Search for the cell housing the specified text and yield its [x, y] center coordinate. 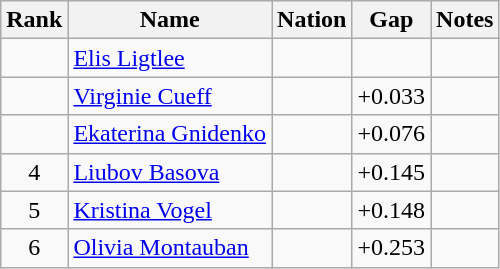
Elis Ligtlee [170, 58]
5 [34, 210]
Nation [312, 20]
6 [34, 248]
+0.253 [392, 248]
+0.145 [392, 172]
Gap [392, 20]
Notes [465, 20]
Olivia Montauban [170, 248]
Ekaterina Gnidenko [170, 134]
+0.076 [392, 134]
Kristina Vogel [170, 210]
Virginie Cueff [170, 96]
Name [170, 20]
Rank [34, 20]
Liubov Basova [170, 172]
+0.148 [392, 210]
4 [34, 172]
+0.033 [392, 96]
